Provide the (x, y) coordinate of the cell's center where the given text is located.  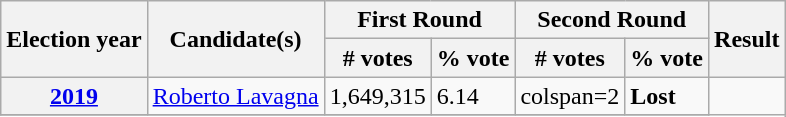
6.14 (473, 96)
Second Round (612, 20)
1,649,315 (378, 96)
Result (747, 39)
Candidate(s) (236, 39)
Lost (667, 96)
First Round (420, 20)
Election year (74, 39)
Roberto Lavagna (236, 96)
2019 (74, 96)
colspan=2 (570, 96)
